From the cell containing the given text, extract its center point as (X, Y) coordinate. 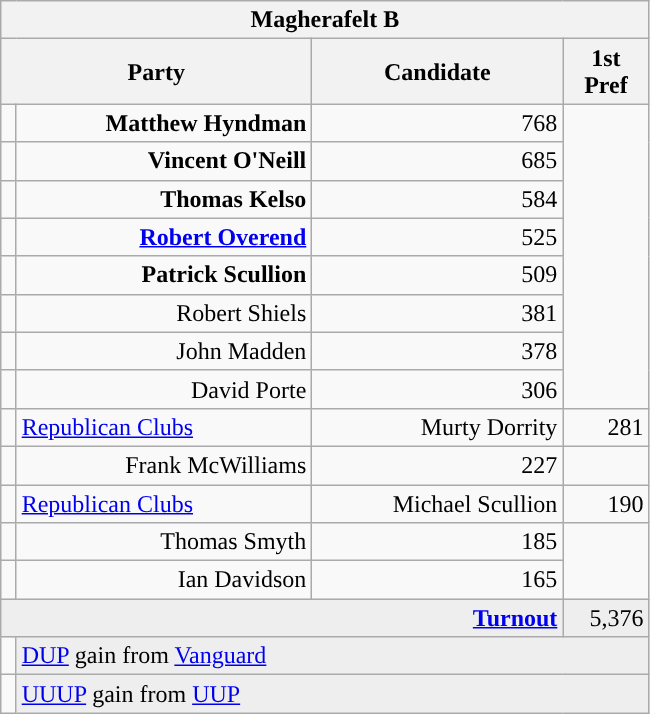
378 (438, 351)
190 (606, 503)
Matthew Hyndman (164, 123)
Thomas Smyth (164, 542)
DUP gain from Vanguard (332, 656)
Party (156, 72)
768 (438, 123)
Robert Shiels (164, 313)
Vincent O'Neill (164, 161)
525 (438, 237)
306 (438, 389)
584 (438, 199)
Magherafelt B (325, 20)
John Madden (164, 351)
Ian Davidson (164, 580)
Frank McWilliams (164, 465)
281 (606, 427)
165 (438, 580)
Patrick Scullion (164, 275)
685 (438, 161)
David Porte (164, 389)
Michael Scullion (438, 503)
5,376 (606, 618)
Thomas Kelso (164, 199)
Robert Overend (164, 237)
1st Pref (606, 72)
Turnout (282, 618)
185 (438, 542)
509 (438, 275)
Murty Dorrity (438, 427)
Candidate (438, 72)
381 (438, 313)
UUUP gain from UUP (332, 694)
227 (438, 465)
